Output the [X, Y] coordinate of the center of the cell containing the given text.  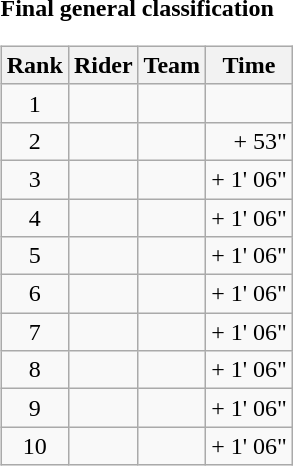
4 [34, 217]
5 [34, 256]
3 [34, 179]
Time [250, 65]
1 [34, 103]
9 [34, 408]
Team [172, 65]
Rank [34, 65]
6 [34, 294]
8 [34, 370]
+ 53" [250, 141]
2 [34, 141]
10 [34, 446]
Rider [103, 65]
7 [34, 332]
